Detect which cell encompasses the target text, then output its (x, y) center coordinate. 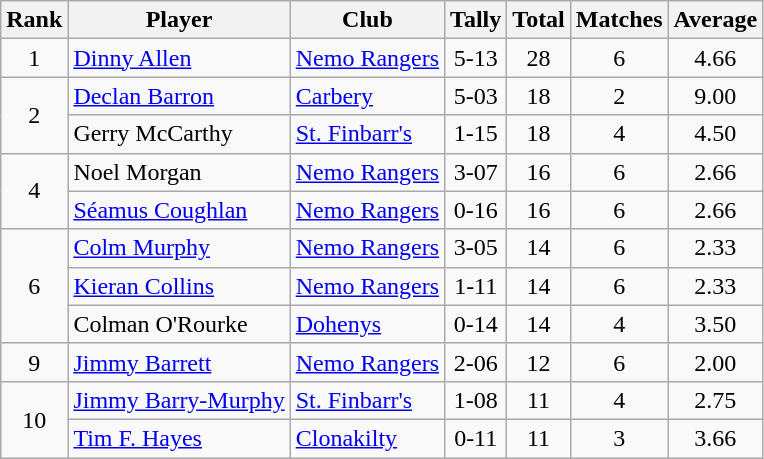
1-11 (476, 286)
Declan Barron (179, 96)
3-07 (476, 172)
1-08 (476, 400)
5-13 (476, 58)
1-15 (476, 134)
4.50 (716, 134)
Jimmy Barrett (179, 362)
3-05 (476, 248)
Matches (619, 20)
Dinny Allen (179, 58)
3.66 (716, 438)
2.00 (716, 362)
Tim F. Hayes (179, 438)
9.00 (716, 96)
12 (539, 362)
Total (539, 20)
Club (367, 20)
0-11 (476, 438)
Colman O'Rourke (179, 324)
Player (179, 20)
5-03 (476, 96)
10 (34, 419)
Colm Murphy (179, 248)
Gerry McCarthy (179, 134)
Jimmy Barry-Murphy (179, 400)
4.66 (716, 58)
2.75 (716, 400)
Carbery (367, 96)
Kieran Collins (179, 286)
Séamus Coughlan (179, 210)
3 (619, 438)
9 (34, 362)
Noel Morgan (179, 172)
0-16 (476, 210)
0-14 (476, 324)
1 (34, 58)
Clonakilty (367, 438)
Dohenys (367, 324)
Average (716, 20)
28 (539, 58)
Rank (34, 20)
2-06 (476, 362)
Tally (476, 20)
3.50 (716, 324)
